Detect which cell encompasses the target text, then output its (X, Y) center coordinate. 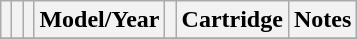
Cartridge (232, 20)
Model/Year (100, 20)
Notes (322, 20)
